Return the (X, Y) coordinate for the center point of the cell that contains the specified text.  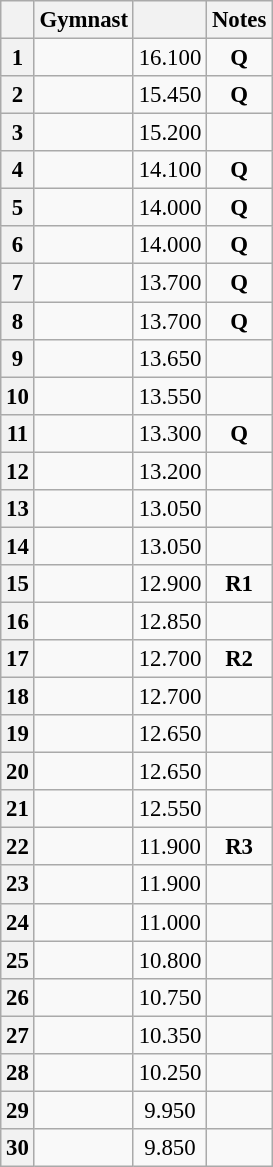
16.100 (170, 58)
R2 (240, 659)
6 (18, 245)
16 (18, 621)
9.850 (170, 1148)
17 (18, 659)
3 (18, 133)
19 (18, 734)
12.900 (170, 584)
13.300 (170, 433)
10.350 (170, 1035)
30 (18, 1148)
10 (18, 396)
13.550 (170, 396)
5 (18, 208)
21 (18, 809)
14 (18, 546)
Gymnast (84, 20)
15.200 (170, 133)
15 (18, 584)
11.000 (170, 922)
2 (18, 95)
20 (18, 772)
7 (18, 283)
11 (18, 433)
9.950 (170, 1110)
15.450 (170, 95)
R1 (240, 584)
4 (18, 170)
26 (18, 997)
10.250 (170, 1073)
13.650 (170, 358)
29 (18, 1110)
14.100 (170, 170)
12 (18, 471)
1 (18, 58)
24 (18, 922)
12.550 (170, 809)
12.850 (170, 621)
28 (18, 1073)
23 (18, 885)
18 (18, 697)
10.750 (170, 997)
13.200 (170, 471)
10.800 (170, 960)
22 (18, 847)
25 (18, 960)
8 (18, 321)
Notes (240, 20)
R3 (240, 847)
9 (18, 358)
13 (18, 509)
27 (18, 1035)
